For the text-containing cell, return its midpoint in [x, y] coordinate format. 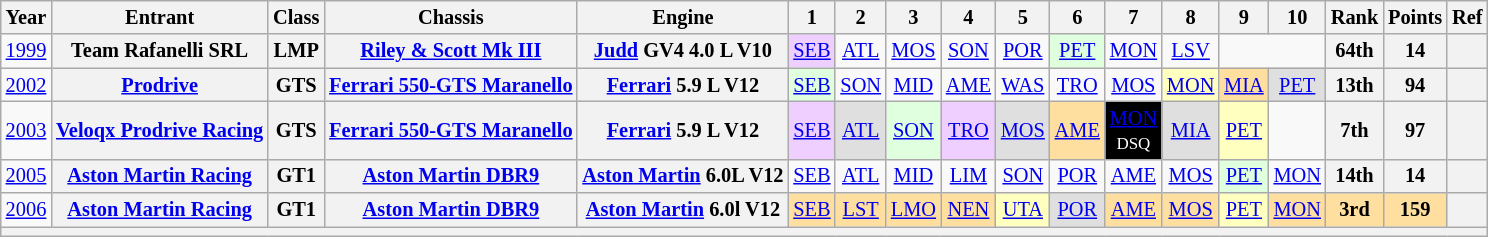
2005 [26, 176]
Class [296, 17]
94 [1415, 85]
7th [1354, 130]
2003 [26, 130]
UTA [1023, 210]
Points [1415, 17]
6 [1078, 17]
7 [1134, 17]
MONDSQ [1134, 130]
Engine [682, 17]
Ref [1467, 17]
97 [1415, 130]
2 [860, 17]
LMP [296, 51]
Team Rafanelli SRL [160, 51]
Veloqx Prodrive Racing [160, 130]
10 [1298, 17]
Rank [1354, 17]
LST [860, 210]
2006 [26, 210]
LSV [1190, 51]
Aston Martin 6.0l V12 [682, 210]
3 [914, 17]
LIM [968, 176]
9 [1244, 17]
13th [1354, 85]
Judd GV4 4.0 L V10 [682, 51]
64th [1354, 51]
Aston Martin 6.0L V12 [682, 176]
Entrant [160, 17]
Prodrive [160, 85]
Year [26, 17]
Chassis [450, 17]
1999 [26, 51]
1 [812, 17]
NEN [968, 210]
3rd [1354, 210]
5 [1023, 17]
LMO [914, 210]
4 [968, 17]
Riley & Scott Mk III [450, 51]
14th [1354, 176]
WAS [1023, 85]
2002 [26, 85]
8 [1190, 17]
159 [1415, 210]
